Return [X, Y] of the center of cell containing provided text 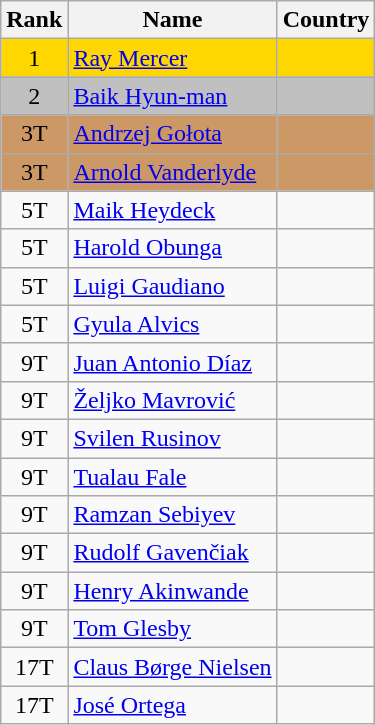
Maik Heydeck [172, 210]
Gyula Alvics [172, 324]
2 [34, 96]
Željko Mavrović [172, 400]
Andrzej Gołota [172, 134]
Country [326, 20]
1 [34, 58]
Juan Antonio Díaz [172, 362]
Henry Akinwande [172, 591]
Rank [34, 20]
Name [172, 20]
Tom Glesby [172, 629]
Tualau Fale [172, 477]
Baik Hyun-man [172, 96]
Arnold Vanderlyde [172, 172]
Ray Mercer [172, 58]
Claus Børge Nielsen [172, 667]
José Ortega [172, 705]
Harold Obunga [172, 248]
Rudolf Gavenčiak [172, 553]
Luigi Gaudiano [172, 286]
Ramzan Sebiyev [172, 515]
Svilen Rusinov [172, 438]
